Determine the [x, y] coordinate at the center of the cell enclosing the given text.  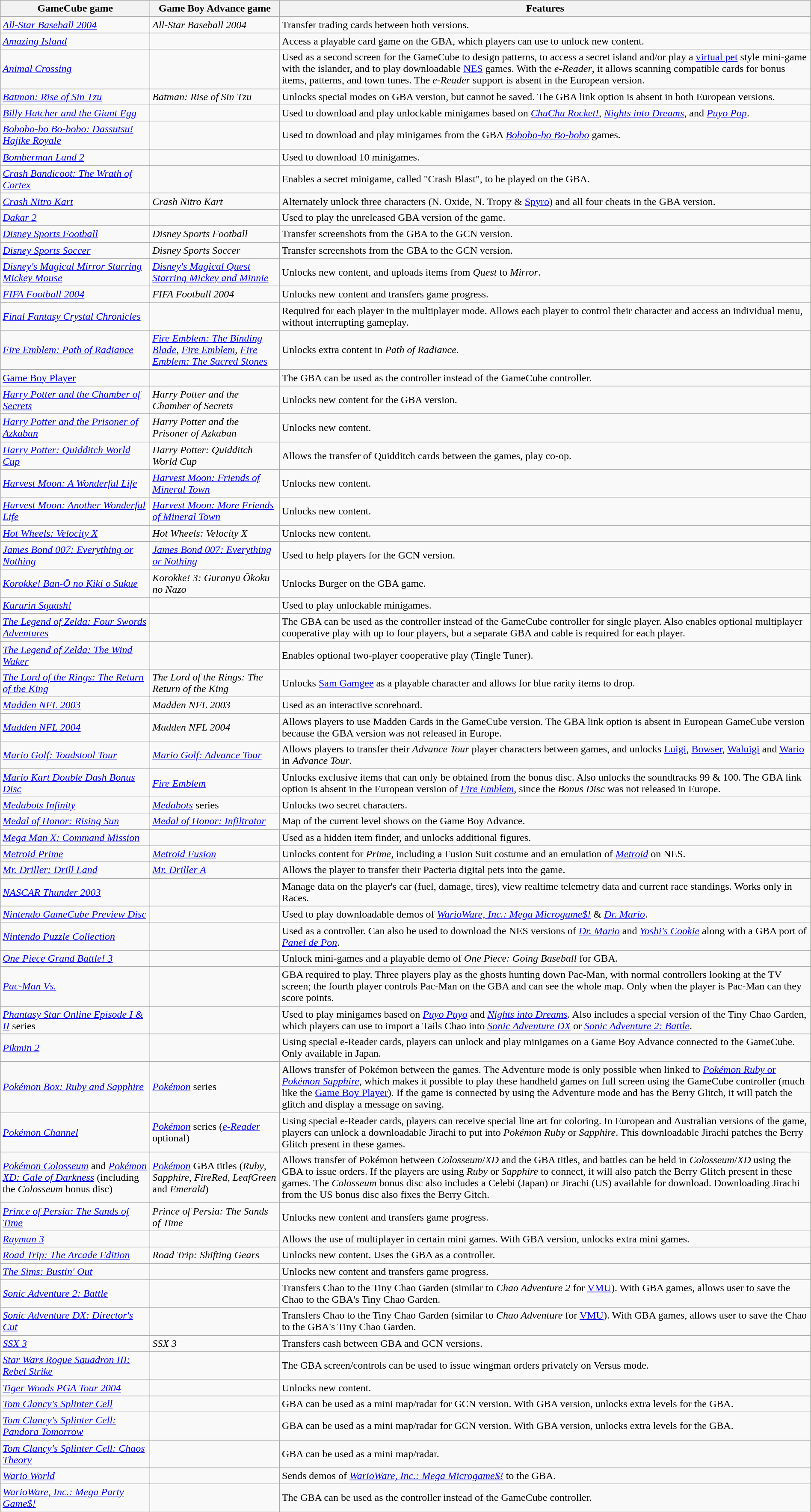
Nintendo GameCube Preview Disc [75, 914]
Harvest Moon: Friends of Mineral Town [215, 484]
Allows players to transfer their Advance Tour player characters between games, and unlocks Luigi, Bowser, Waluigi and Wario in Advance Tour. [545, 755]
Harvest Moon: More Friends of Mineral Town [215, 511]
Transfer trading cards between both versions. [545, 25]
Road Trip: The Arcade Edition [75, 1255]
Mega Man X: Command Mission [75, 838]
GameCube game [75, 9]
Sonic Adventure DX: Director's Cut [75, 1322]
Manage data on the player's car (fuel, damage, tires), view realtime telemetry data and current race standings. Works only in Races. [545, 892]
Used to download 10 minigames. [545, 157]
Harvest Moon: Another Wonderful Life [75, 511]
Medabots Infinity [75, 805]
Unlocks new content, and uploads items from Quest to Mirror. [545, 272]
Amazing Island [75, 41]
Game Boy Advance game [215, 9]
Unlocks special modes on GBA version, but cannot be saved. The GBA link option is absent in both European versions. [545, 97]
Kururin Squash! [75, 605]
Game Boy Player [75, 378]
Medabots series [215, 805]
Sonic Adventure 2: Battle [75, 1293]
Allows the use of multiplayer in certain mini games. With GBA version, unlocks extra mini games. [545, 1239]
Mr. Driller: Drill Land [75, 870]
Medal of Honor: Rising Sun [75, 821]
Used to download and play unlockable minigames based on ChuChu Rocket!, Nights into Dreams, and Puyo Pop. [545, 113]
Used to play unlockable minigames. [545, 605]
Tiger Woods PGA Tour 2004 [75, 1387]
Tom Clancy's Splinter Cell: Chaos Theory [75, 1453]
Mario Golf: Advance Tour [215, 755]
Metroid Prime [75, 854]
Animal Crossing [75, 69]
Alternately unlock three characters (N. Oxide, N. Tropy & Spyro) and all four cheats in the GBA version. [545, 201]
The Legend of Zelda: Four Swords Adventures [75, 627]
Fire Emblem: The Binding Blade, Fire Emblem, Fire Emblem: The Sacred Stones [215, 350]
Star Wars Rogue Squadron III: Rebel Strike [75, 1365]
Enables optional two-player cooperative play (Tingle Tuner). [545, 655]
Pokémon Colosseum and Pokémon XD: Gale of Darkness (including the Colosseum bonus disc) [75, 1178]
Medal of Honor: Infiltrator [215, 821]
Features [545, 9]
Pokémon series (e-Reader optional) [215, 1132]
Unlocks Burger on the GBA game. [545, 583]
Pokémon series [215, 1087]
Pikmin 2 [75, 1048]
Disney's Magical Quest Starring Mickey and Minnie [215, 272]
Wario World [75, 1476]
Pac-Man Vs. [75, 986]
Unlocks new content for the GBA version. [545, 400]
Disney's Magical Mirror Starring Mickey Mouse [75, 272]
One Piece Grand Battle! 3 [75, 958]
Fire Emblem: Path of Radiance [75, 350]
Used to play downloadable demos of WarioWare, Inc.: Mega Microgame$! & Dr. Mario. [545, 914]
NASCAR Thunder 2003 [75, 892]
Dakar 2 [75, 217]
Metroid Fusion [215, 854]
The Sims: Bustin' Out [75, 1271]
Access a playable card game on the GBA, which players can use to unlock new content. [545, 41]
Unlocks content for Prime, including a Fusion Suit costume and an emulation of Metroid on NES. [545, 854]
Allows the transfer of Quidditch cards between the games, play co-op. [545, 455]
The GBA screen/controls can be used to issue wingman orders privately on Versus mode. [545, 1365]
Harvest Moon: A Wonderful Life [75, 484]
Mr. Driller A [215, 870]
Using special e-Reader cards, players can unlock and play minigames on a Game Boy Advance connected to the GameCube. Only available in Japan. [545, 1048]
Used as an interactive scoreboard. [545, 705]
Fire Emblem [215, 783]
Pokémon Box: Ruby and Sapphire [75, 1087]
Nintendo Puzzle Collection [75, 936]
Unlocks extra content in Path of Radiance. [545, 350]
Unlock mini-games and a playable demo of One Piece: Going Baseball for GBA. [545, 958]
Korokke! Ban-Ō no Kiki o Sukue [75, 583]
Tom Clancy's Splinter Cell [75, 1404]
Used as a hidden item finder, and unlocks additional figures. [545, 838]
Tom Clancy's Splinter Cell: Pandora Tomorrow [75, 1426]
Billy Hatcher and the Giant Egg [75, 113]
Enables a secret minigame, called "Crash Blast", to be played on the GBA. [545, 179]
Used to play the unreleased GBA version of the game. [545, 217]
WarioWare, Inc.: Mega Party Game$! [75, 1498]
Crash Bandicoot: The Wrath of Cortex [75, 179]
Phantasy Star Online Episode I & II series [75, 1019]
Allows the player to transfer their Pacteria digital pets into the game. [545, 870]
GBA can be used as a mini map/radar. [545, 1453]
Korokke! 3: Guranyū Ōkoku no Nazo [215, 583]
Rayman 3 [75, 1239]
Used as a controller. Can also be used to download the NES versions of Dr. Mario and Yoshi's Cookie along with a GBA port of Panel de Pon. [545, 936]
Unlocks two secret characters. [545, 805]
Map of the current level shows on the Game Boy Advance. [545, 821]
Mario Golf: Toadstool Tour [75, 755]
Used to download and play minigames from the GBA Bobobo-bo Bo-bobo games. [545, 135]
Pokémon Channel [75, 1132]
Sends demos of WarioWare, Inc.: Mega Microgame$! to the GBA. [545, 1476]
Bomberman Land 2 [75, 157]
Used to help players for the GCN version. [545, 555]
Road Trip: Shifting Gears [215, 1255]
Unlocks Sam Gamgee as a playable character and allows for blue rarity items to drop. [545, 683]
Final Fantasy Crystal Chronicles [75, 317]
Pokémon GBA titles (Ruby, Sapphire, FireRed, LeafGreen and Emerald) [215, 1178]
Transfers cash between GBA and GCN versions. [545, 1343]
The Legend of Zelda: The Wind Waker [75, 655]
Bobobo-bo Bo-bobo: Dassutsu! Hajike Royale [75, 135]
Mario Kart Double Dash Bonus Disc [75, 783]
Unlocks new content. Uses the GBA as a controller. [545, 1255]
